Return (X, Y) of the center of cell containing provided text 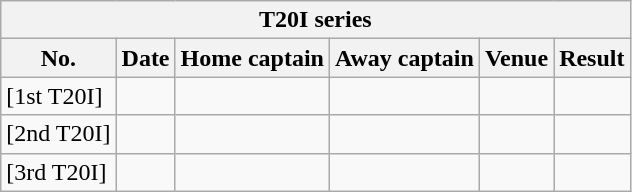
Home captain (252, 58)
Venue (516, 58)
Result (592, 58)
Date (146, 58)
[1st T20I] (58, 96)
T20I series (316, 20)
Away captain (404, 58)
[3rd T20I] (58, 172)
No. (58, 58)
[2nd T20I] (58, 134)
